Output the [X, Y] coordinate of the center of the cell containing the given text.  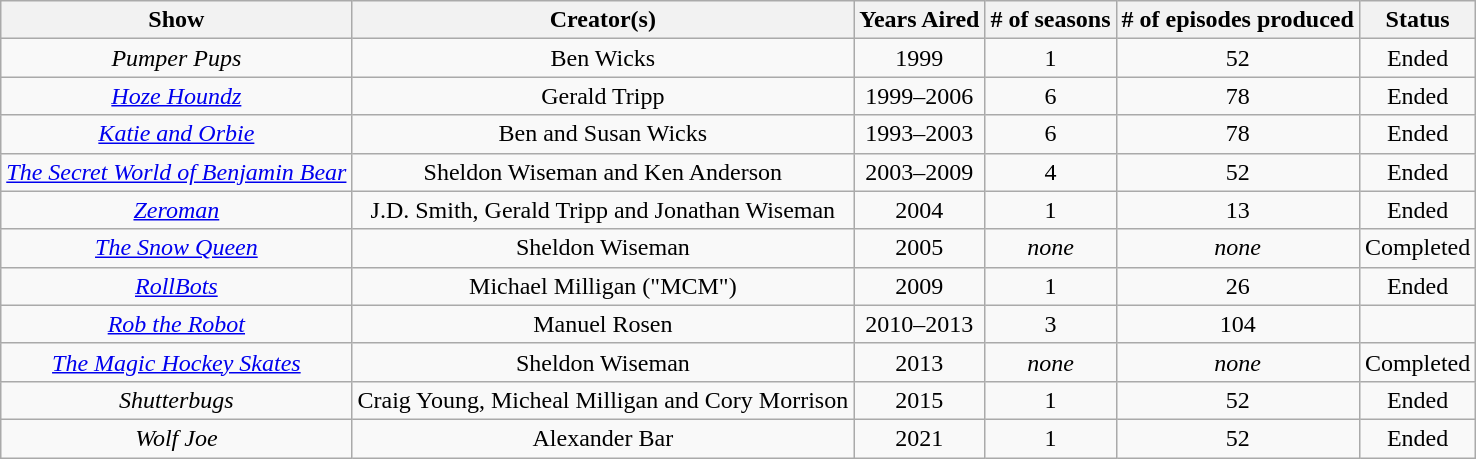
Rob the Robot [176, 324]
1999–2006 [920, 96]
104 [1238, 324]
Alexander Bar [603, 438]
Michael Milligan ("MCM") [603, 286]
Sheldon Wiseman and Ken Anderson [603, 172]
Status [1417, 20]
Show [176, 20]
Ben and Susan Wicks [603, 134]
The Magic Hockey Skates [176, 362]
Manuel Rosen [603, 324]
Pumper Pups [176, 58]
Creator(s) [603, 20]
J.D. Smith, Gerald Tripp and Jonathan Wiseman [603, 210]
Craig Young, Micheal Milligan and Cory Morrison [603, 400]
4 [1050, 172]
# of seasons [1050, 20]
2021 [920, 438]
1999 [920, 58]
Hoze Houndz [176, 96]
Shutterbugs [176, 400]
Years Aired [920, 20]
26 [1238, 286]
2015 [920, 400]
1993–2003 [920, 134]
2009 [920, 286]
Wolf Joe [176, 438]
# of episodes produced [1238, 20]
Zeroman [176, 210]
Katie and Orbie [176, 134]
The Secret World of Benjamin Bear [176, 172]
2003–2009 [920, 172]
2013 [920, 362]
2010–2013 [920, 324]
Gerald Tripp [603, 96]
2005 [920, 248]
Ben Wicks [603, 58]
RollBots [176, 286]
3 [1050, 324]
The Snow Queen [176, 248]
2004 [920, 210]
13 [1238, 210]
